Determine the (x, y) coordinate at the center of the cell enclosing the given text.  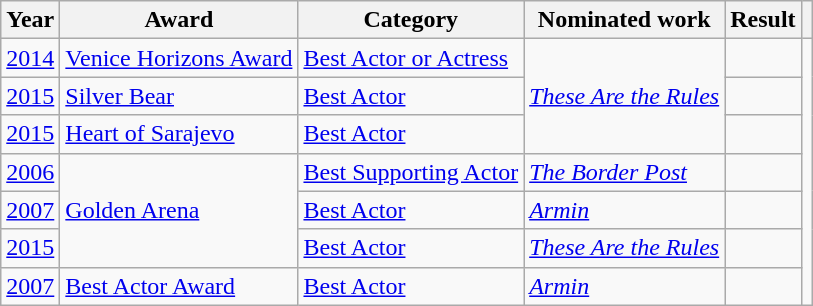
Golden Arena (179, 210)
Category (411, 20)
2006 (30, 172)
Award (179, 20)
Heart of Sarajevo (179, 134)
2014 (30, 58)
Silver Bear (179, 96)
Venice Horizons Award (179, 58)
The Border Post (624, 172)
Best Actor or Actress (411, 58)
Result (763, 20)
Best Supporting Actor (411, 172)
Nominated work (624, 20)
Best Actor Award (179, 286)
Year (30, 20)
